Find where the given text appears and provide that cell's center as [x, y] coordinate. 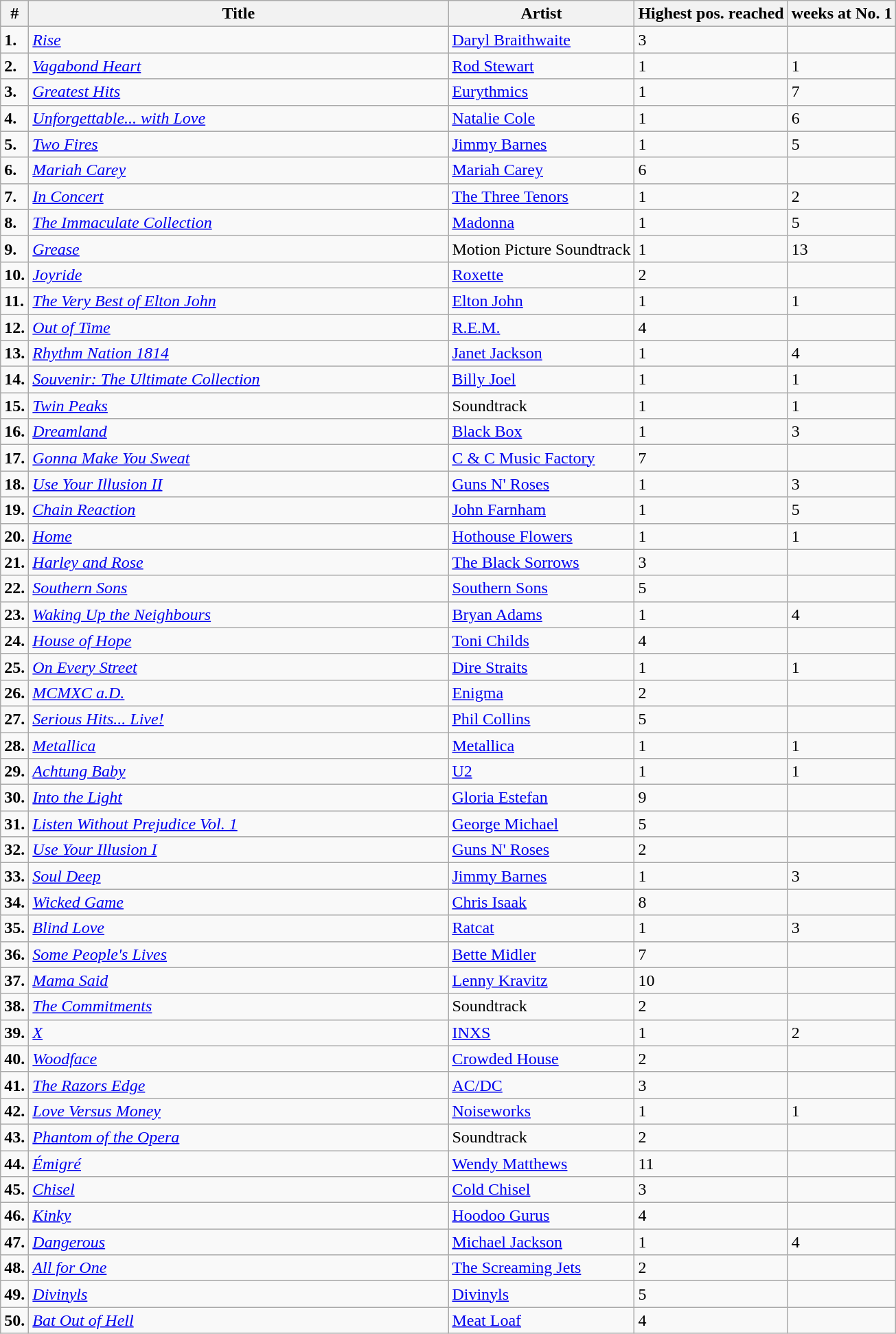
Enigma [541, 693]
Émigré [239, 1164]
42. [15, 1111]
9. [15, 249]
Natalie Cole [541, 118]
X [239, 1033]
Meat Loaf [541, 1320]
House of Hope [239, 641]
35. [15, 928]
Eurythmics [541, 92]
# [15, 14]
13 [842, 249]
Bryan Adams [541, 614]
Blind Love [239, 928]
Ratcat [541, 928]
Some People's Lives [239, 954]
Bette Midler [541, 954]
Home [239, 536]
Madonna [541, 222]
Chain Reaction [239, 510]
32. [15, 850]
Hothouse Flowers [541, 536]
Listen Without Prejudice Vol. 1 [239, 824]
9 [711, 798]
Bat Out of Hell [239, 1320]
48. [15, 1268]
Serious Hits... Live! [239, 719]
29. [15, 772]
The Very Best of Elton John [239, 301]
Michael Jackson [541, 1242]
3. [15, 92]
10. [15, 275]
MCMXC a.D. [239, 693]
Waking Up the Neighbours [239, 614]
Chris Isaak [541, 902]
Greatest Hits [239, 92]
Dangerous [239, 1242]
Wicked Game [239, 902]
47. [15, 1242]
11 [711, 1164]
Dreamland [239, 432]
Rise [239, 40]
34. [15, 902]
The Immaculate Collection [239, 222]
30. [15, 798]
25. [15, 667]
24. [15, 641]
43. [15, 1137]
31. [15, 824]
Phantom of the Opera [239, 1137]
Woodface [239, 1059]
In Concert [239, 196]
Lenny Kravitz [541, 980]
Grease [239, 249]
12. [15, 327]
The Black Sorrows [541, 562]
On Every Street [239, 667]
15. [15, 406]
Out of Time [239, 327]
Love Versus Money [239, 1111]
Toni Childs [541, 641]
Wendy Matthews [541, 1164]
8. [15, 222]
22. [15, 588]
Achtung Baby [239, 772]
AC/DC [541, 1085]
13. [15, 354]
U2 [541, 772]
Cold Chisel [541, 1190]
14. [15, 380]
R.E.M. [541, 327]
Daryl Braithwaite [541, 40]
Dire Straits [541, 667]
28. [15, 745]
Soul Deep [239, 876]
Black Box [541, 432]
All for One [239, 1268]
Into the Light [239, 798]
18. [15, 484]
Two Fires [239, 144]
33. [15, 876]
George Michael [541, 824]
Souvenir: The Ultimate Collection [239, 380]
Twin Peaks [239, 406]
41. [15, 1085]
Billy Joel [541, 380]
Artist [541, 14]
Vagabond Heart [239, 66]
Rhythm Nation 1814 [239, 354]
2. [15, 66]
7. [15, 196]
6. [15, 170]
45. [15, 1190]
49. [15, 1294]
Phil Collins [541, 719]
8 [711, 902]
C & C Music Factory [541, 458]
27. [15, 719]
Noiseworks [541, 1111]
26. [15, 693]
Janet Jackson [541, 354]
Crowded House [541, 1059]
Title [239, 14]
Mama Said [239, 980]
Roxette [541, 275]
INXS [541, 1033]
37. [15, 980]
1. [15, 40]
38. [15, 1007]
20. [15, 536]
23. [15, 614]
10 [711, 980]
Harley and Rose [239, 562]
Highest pos. reached [711, 14]
Elton John [541, 301]
Motion Picture Soundtrack [541, 249]
39. [15, 1033]
Unforgettable... with Love [239, 118]
The Screaming Jets [541, 1268]
Hoodoo Gurus [541, 1216]
19. [15, 510]
16. [15, 432]
11. [15, 301]
Use Your Illusion II [239, 484]
40. [15, 1059]
John Farnham [541, 510]
Gonna Make You Sweat [239, 458]
44. [15, 1164]
Joyride [239, 275]
5. [15, 144]
The Commitments [239, 1007]
21. [15, 562]
Use Your Illusion I [239, 850]
36. [15, 954]
Chisel [239, 1190]
46. [15, 1216]
17. [15, 458]
The Three Tenors [541, 196]
50. [15, 1320]
Gloria Estefan [541, 798]
Kinky [239, 1216]
4. [15, 118]
The Razors Edge [239, 1085]
weeks at No. 1 [842, 14]
Rod Stewart [541, 66]
